Locate the cell with the specified text and output its (X, Y) center coordinate. 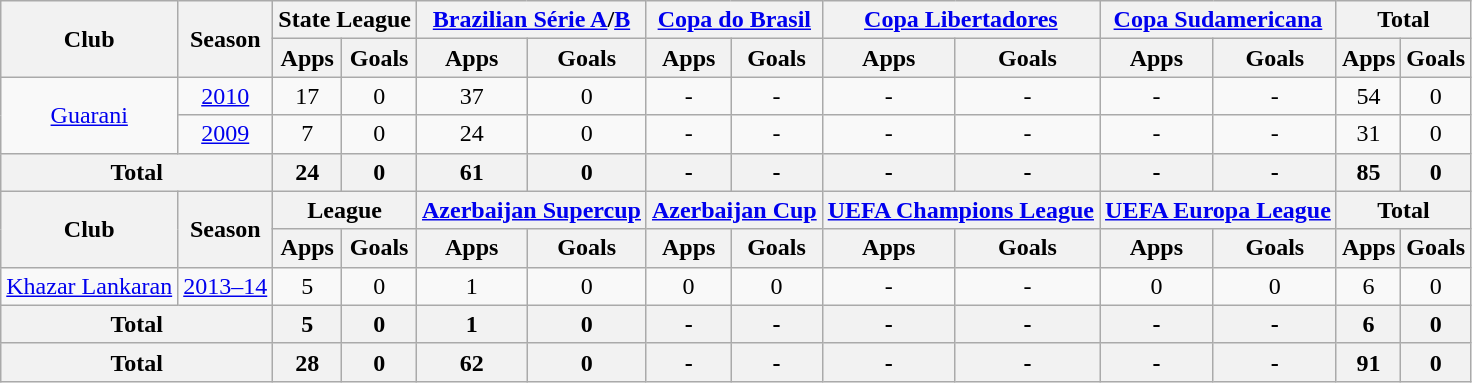
League (345, 210)
State League (345, 20)
Copa Sudamericana (1218, 20)
Azerbaijan Cup (734, 210)
37 (471, 96)
54 (1368, 96)
17 (308, 96)
Brazilian Série A/B (531, 20)
62 (471, 362)
91 (1368, 362)
85 (1368, 172)
2010 (226, 96)
Khazar Lankaran (90, 286)
28 (308, 362)
UEFA Champions League (960, 210)
UEFA Europa League (1218, 210)
Copa do Brasil (734, 20)
61 (471, 172)
Copa Libertadores (960, 20)
2009 (226, 134)
31 (1368, 134)
2013–14 (226, 286)
7 (308, 134)
Azerbaijan Supercup (531, 210)
Guarani (90, 115)
